Scan for the cell matching the given text and deliver its [x, y] coordinate at center. 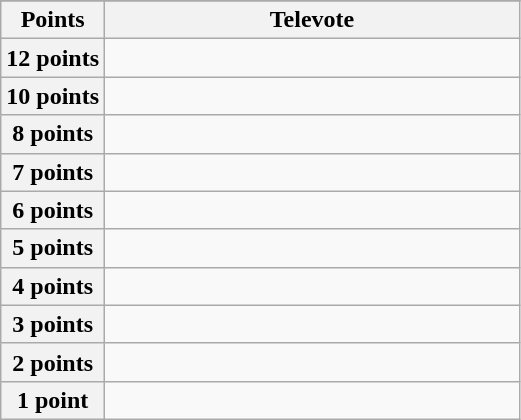
2 points [53, 362]
4 points [53, 286]
10 points [53, 96]
Points [53, 20]
7 points [53, 172]
12 points [53, 58]
Televote [312, 20]
1 point [53, 400]
5 points [53, 248]
3 points [53, 324]
8 points [53, 134]
6 points [53, 210]
